Detect which cell encompasses the target text, then output its [x, y] center coordinate. 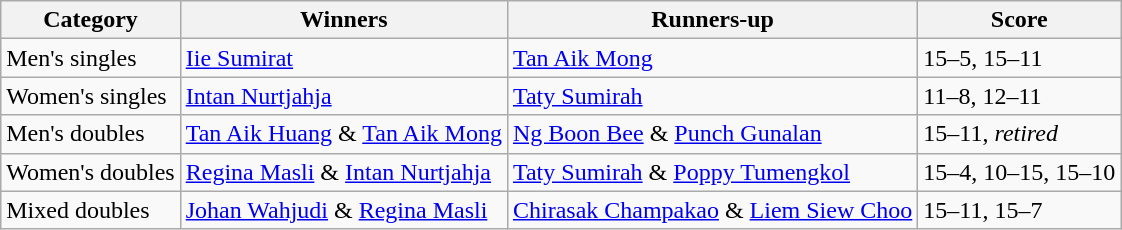
Runners-up [712, 20]
Category [90, 20]
Taty Sumirah [712, 96]
Mixed doubles [90, 210]
15–11, retired [1020, 134]
11–8, 12–11 [1020, 96]
Score [1020, 20]
Tan Aik Mong [712, 58]
Iie Sumirat [344, 58]
Intan Nurtjahja [344, 96]
15–11, 15–7 [1020, 210]
Ng Boon Bee & Punch Gunalan [712, 134]
Chirasak Champakao & Liem Siew Choo [712, 210]
Men's doubles [90, 134]
15–4, 10–15, 15–10 [1020, 172]
Taty Sumirah & Poppy Tumengkol [712, 172]
Women's doubles [90, 172]
Men's singles [90, 58]
Winners [344, 20]
15–5, 15–11 [1020, 58]
Regina Masli & Intan Nurtjahja [344, 172]
Johan Wahjudi & Regina Masli [344, 210]
Women's singles [90, 96]
Tan Aik Huang & Tan Aik Mong [344, 134]
